Identify which cell holds the provided text, then report its [X, Y] central coordinate. 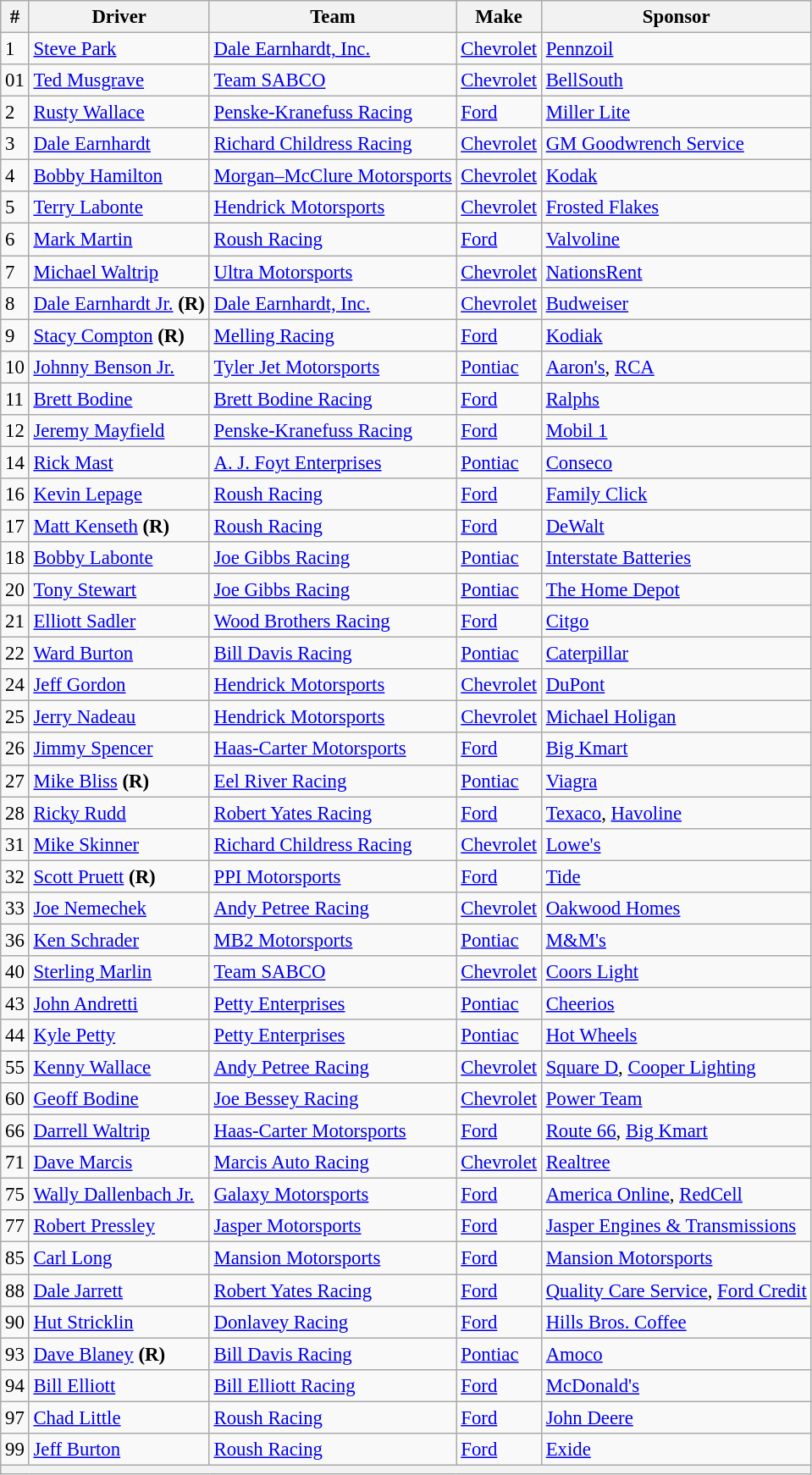
Michael Waltrip [119, 272]
01 [15, 80]
90 [15, 1322]
85 [15, 1258]
NationsRent [676, 272]
Tyler Jet Motorsports [333, 367]
Ted Musgrave [119, 80]
America Online, RedCell [676, 1195]
Wally Dallenbach Jr. [119, 1195]
Brett Bodine [119, 399]
John Andretti [119, 1003]
Joe Bessey Racing [333, 1099]
MB2 Motorsports [333, 940]
Conseco [676, 462]
Family Click [676, 494]
Scott Pruett (R) [119, 876]
Budweiser [676, 303]
Sterling Marlin [119, 972]
Hills Bros. Coffee [676, 1322]
5 [15, 207]
Sponsor [676, 17]
Cheerios [676, 1003]
Dale Jarrett [119, 1290]
Tide [676, 876]
Amoco [676, 1354]
Kyle Petty [119, 1036]
Dale Earnhardt Jr. (R) [119, 303]
Dave Blaney (R) [119, 1354]
Mobil 1 [676, 431]
31 [15, 844]
A. J. Foyt Enterprises [333, 462]
Bobby Labonte [119, 558]
Stacy Compton (R) [119, 335]
Darrell Waltrip [119, 1131]
4 [15, 176]
Steve Park [119, 49]
3 [15, 144]
Make [499, 17]
1 [15, 49]
DeWalt [676, 526]
21 [15, 621]
Michael Holigan [676, 717]
Melling Racing [333, 335]
Lowe's [676, 844]
PPI Motorsports [333, 876]
Geoff Bodine [119, 1099]
Galaxy Motorsports [333, 1195]
Dave Marcis [119, 1163]
Matt Kenseth (R) [119, 526]
66 [15, 1131]
Texaco, Havoline [676, 813]
20 [15, 590]
Caterpillar [676, 654]
Mark Martin [119, 240]
60 [15, 1099]
Mike Bliss (R) [119, 781]
8 [15, 303]
Carl Long [119, 1258]
18 [15, 558]
Bill Elliott Racing [333, 1385]
M&M's [676, 940]
Joe Nemechek [119, 909]
94 [15, 1385]
Morgan–McClure Motorsports [333, 176]
Realtree [676, 1163]
Johnny Benson Jr. [119, 367]
# [15, 17]
Team [333, 17]
10 [15, 367]
Chad Little [119, 1417]
32 [15, 876]
9 [15, 335]
Wood Brothers Racing [333, 621]
Big Kmart [676, 749]
Valvoline [676, 240]
Hut Stricklin [119, 1322]
Aaron's, RCA [676, 367]
28 [15, 813]
Miller Lite [676, 113]
Interstate Batteries [676, 558]
Marcis Auto Racing [333, 1163]
Quality Care Service, Ford Credit [676, 1290]
Exide [676, 1450]
27 [15, 781]
Ward Burton [119, 654]
93 [15, 1354]
43 [15, 1003]
McDonald's [676, 1385]
36 [15, 940]
Terry Labonte [119, 207]
Elliott Sadler [119, 621]
Kodak [676, 176]
Rusty Wallace [119, 113]
Dale Earnhardt [119, 144]
Mike Skinner [119, 844]
99 [15, 1450]
Ricky Rudd [119, 813]
Coors Light [676, 972]
GM Goodwrench Service [676, 144]
Hot Wheels [676, 1036]
22 [15, 654]
Bill Elliott [119, 1385]
97 [15, 1417]
71 [15, 1163]
2 [15, 113]
Kenny Wallace [119, 1068]
Brett Bodine Racing [333, 399]
Ken Schrader [119, 940]
The Home Depot [676, 590]
DuPont [676, 685]
Bobby Hamilton [119, 176]
Jasper Motorsports [333, 1227]
Jimmy Spencer [119, 749]
Kodiak [676, 335]
88 [15, 1290]
Oakwood Homes [676, 909]
Ralphs [676, 399]
Robert Pressley [119, 1227]
Eel River Racing [333, 781]
14 [15, 462]
40 [15, 972]
BellSouth [676, 80]
Jeff Gordon [119, 685]
55 [15, 1068]
Frosted Flakes [676, 207]
Driver [119, 17]
Kevin Lepage [119, 494]
12 [15, 431]
44 [15, 1036]
77 [15, 1227]
Rick Mast [119, 462]
Jeremy Mayfield [119, 431]
26 [15, 749]
Jeff Burton [119, 1450]
Pennzoil [676, 49]
John Deere [676, 1417]
33 [15, 909]
Donlavey Racing [333, 1322]
Viagra [676, 781]
Tony Stewart [119, 590]
Jasper Engines & Transmissions [676, 1227]
Power Team [676, 1099]
11 [15, 399]
75 [15, 1195]
Citgo [676, 621]
16 [15, 494]
24 [15, 685]
Ultra Motorsports [333, 272]
25 [15, 717]
17 [15, 526]
Jerry Nadeau [119, 717]
7 [15, 272]
Square D, Cooper Lighting [676, 1068]
Route 66, Big Kmart [676, 1131]
6 [15, 240]
